Pinpoint the cell where the given text exists, returning its (X, Y) midpoint coordinate. 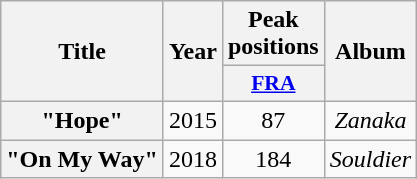
2018 (192, 159)
Souldier (370, 159)
Peak positions (273, 34)
87 (273, 120)
Year (192, 52)
2015 (192, 120)
184 (273, 159)
"On My Way" (82, 159)
"Hope" (82, 120)
Album (370, 52)
Title (82, 52)
Zanaka (370, 120)
FRA (273, 84)
